Scan for the cell matching the given text and deliver its [x, y] coordinate at center. 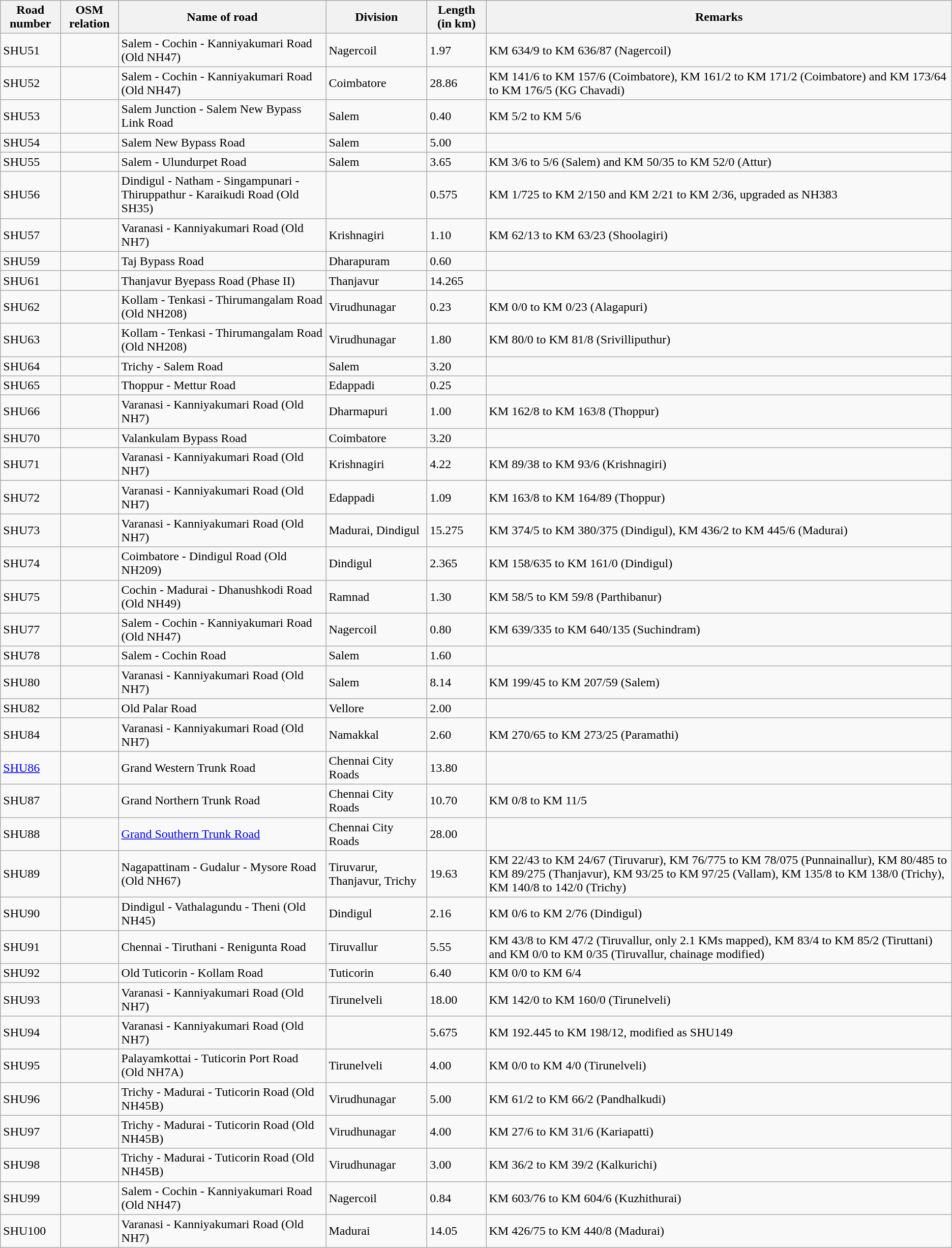
Vellore [376, 708]
SHU98 [31, 1165]
KM 0/0 to KM 0/23 (Alagapuri) [719, 306]
Salem New Bypass Road [222, 142]
SHU72 [31, 498]
13.80 [457, 767]
Salem - Cochin Road [222, 656]
5.675 [457, 1033]
KM 3/6 to 5/6 (Salem) and KM 50/35 to KM 52/0 (Attur) [719, 162]
SHU57 [31, 235]
SHU71 [31, 464]
Madurai, Dindigul [376, 530]
SHU59 [31, 261]
Dharapuram [376, 261]
Namakkal [376, 735]
Valankulam Bypass Road [222, 438]
Salem Junction - Salem New Bypass Link Road [222, 116]
0.40 [457, 116]
0.80 [457, 630]
KM 58/5 to KM 59/8 (Parthibanur) [719, 596]
SHU78 [31, 656]
6.40 [457, 973]
1.00 [457, 412]
SHU95 [31, 1065]
Coimbatore - Dindigul Road (Old NH209) [222, 564]
SHU62 [31, 306]
SHU56 [31, 195]
Dindigul - Natham - Singampunari - Thiruppathur - Karaikudi Road (Old SH35) [222, 195]
SHU52 [31, 83]
Remarks [719, 17]
KM 158/635 to KM 161/0 (Dindigul) [719, 564]
28.00 [457, 833]
15.275 [457, 530]
Old Palar Road [222, 708]
SHU65 [31, 386]
KM 374/5 to KM 380/375 (Dindigul), KM 436/2 to KM 445/6 (Madurai) [719, 530]
Chennai - Tiruthani - Renigunta Road [222, 947]
Name of road [222, 17]
KM 426/75 to KM 440/8 (Madurai) [719, 1231]
KM 603/76 to KM 604/6 (Kuzhithurai) [719, 1198]
0.60 [457, 261]
5.55 [457, 947]
Tiruvarur, Thanjavur, Trichy [376, 874]
KM 61/2 to KM 66/2 (Pandhalkudi) [719, 1099]
KM 27/6 to KM 31/6 (Kariapatti) [719, 1131]
Palayamkottai - Tuticorin Port Road (Old NH7A) [222, 1065]
SHU100 [31, 1231]
KM 62/13 to KM 63/23 (Shoolagiri) [719, 235]
Grand Northern Trunk Road [222, 801]
SHU80 [31, 682]
1.60 [457, 656]
14.05 [457, 1231]
2.00 [457, 708]
SHU91 [31, 947]
Ramnad [376, 596]
SHU94 [31, 1033]
SHU73 [31, 530]
KM 89/38 to KM 93/6 (Krishnagiri) [719, 464]
KM 192.445 to KM 198/12, modified as SHU149 [719, 1033]
SHU88 [31, 833]
KM 639/335 to KM 640/135 (Suchindram) [719, 630]
Tiruvallur [376, 947]
Thoppur - Mettur Road [222, 386]
0.84 [457, 1198]
Road number [31, 17]
SHU75 [31, 596]
1.80 [457, 340]
28.86 [457, 83]
1.30 [457, 596]
SHU82 [31, 708]
SHU63 [31, 340]
0.575 [457, 195]
18.00 [457, 999]
Division [376, 17]
KM 0/0 to KM 6/4 [719, 973]
KM 43/8 to KM 47/2 (Tiruvallur, only 2.1 KMs mapped), KM 83/4 to KM 85/2 (Tiruttani) and KM 0/0 to KM 0/35 (Tiruvallur, chainage modified) [719, 947]
SHU54 [31, 142]
KM 199/45 to KM 207/59 (Salem) [719, 682]
Thanjavur [376, 280]
KM 0/6 to KM 2/76 (Dindigul) [719, 914]
3.65 [457, 162]
Dindigul - Vathalagundu - Theni (Old NH45) [222, 914]
SHU87 [31, 801]
10.70 [457, 801]
Cochin - Madurai - Dhanushkodi Road (Old NH49) [222, 596]
1.09 [457, 498]
SHU70 [31, 438]
KM 1/725 to KM 2/150 and KM 2/21 to KM 2/36, upgraded as NH383 [719, 195]
Grand Western Trunk Road [222, 767]
KM 142/0 to KM 160/0 (Tirunelveli) [719, 999]
SHU89 [31, 874]
OSM relation [90, 17]
Salem - Ulundurpet Road [222, 162]
KM 163/8 to KM 164/89 (Thoppur) [719, 498]
3.00 [457, 1165]
SHU90 [31, 914]
1.10 [457, 235]
2.16 [457, 914]
8.14 [457, 682]
SHU97 [31, 1131]
KM 0/8 to KM 11/5 [719, 801]
SHU92 [31, 973]
SHU53 [31, 116]
14.265 [457, 280]
KM 141/6 to KM 157/6 (Coimbatore), KM 161/2 to KM 171/2 (Coimbatore) and KM 173/64 to KM 176/5 (KG Chavadi) [719, 83]
SHU86 [31, 767]
1.97 [457, 50]
SHU74 [31, 564]
Nagapattinam - Gudalur - Mysore Road (Old NH67) [222, 874]
SHU84 [31, 735]
19.63 [457, 874]
Old Tuticorin - Kollam Road [222, 973]
KM 80/0 to KM 81/8 (Srivilliputhur) [719, 340]
Thanjavur Byepass Road (Phase II) [222, 280]
0.25 [457, 386]
KM 5/2 to KM 5/6 [719, 116]
Grand Southern Trunk Road [222, 833]
SHU96 [31, 1099]
KM 36/2 to KM 39/2 (Kalkurichi) [719, 1165]
KM 162/8 to KM 163/8 (Thoppur) [719, 412]
Dharmapuri [376, 412]
SHU99 [31, 1198]
Taj Bypass Road [222, 261]
SHU77 [31, 630]
SHU51 [31, 50]
KM 0/0 to KM 4/0 (Tirunelveli) [719, 1065]
KM 634/9 to KM 636/87 (Nagercoil) [719, 50]
2.365 [457, 564]
KM 270/65 to KM 273/25 (Paramathi) [719, 735]
Madurai [376, 1231]
0.23 [457, 306]
SHU66 [31, 412]
Trichy - Salem Road [222, 366]
SHU61 [31, 280]
SHU93 [31, 999]
2.60 [457, 735]
Length (in km) [457, 17]
Tuticorin [376, 973]
SHU64 [31, 366]
SHU55 [31, 162]
4.22 [457, 464]
